Find where the given text appears and provide that cell's center as [x, y] coordinate. 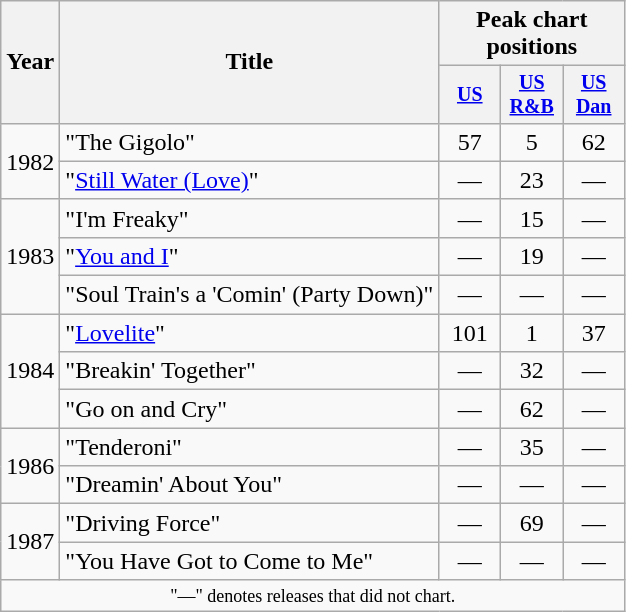
USDan [594, 94]
"I'm Freaky" [250, 218]
Peak chart positions [532, 34]
"Dreamin' About You" [250, 485]
1984 [30, 371]
5 [532, 142]
"Lovelite" [250, 333]
US [470, 94]
"You Have Got to Come to Me" [250, 561]
Year [30, 62]
69 [532, 523]
57 [470, 142]
19 [532, 256]
23 [532, 180]
"Breakin' Together" [250, 371]
"Go on and Cry" [250, 409]
"Soul Train's a 'Comin' (Party Down)" [250, 295]
1 [532, 333]
"—" denotes releases that did not chart. [313, 596]
"You and I" [250, 256]
101 [470, 333]
"The Gigolo" [250, 142]
Title [250, 62]
1983 [30, 256]
15 [532, 218]
"Driving Force" [250, 523]
1982 [30, 161]
USR&B [532, 94]
1986 [30, 466]
"Tenderoni" [250, 447]
1987 [30, 542]
37 [594, 333]
"Still Water (Love)" [250, 180]
35 [532, 447]
32 [532, 371]
